Capture the cell that displays the provided text and extract its (X, Y) central coordinate. 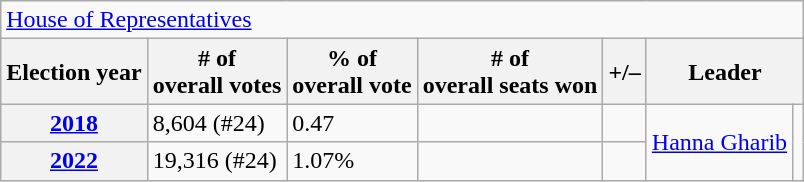
0.47 (352, 123)
Election year (74, 72)
% ofoverall vote (352, 72)
Hanna Gharib (719, 142)
House of Representatives (402, 20)
1.07% (352, 161)
# ofoverall votes (217, 72)
Leader (724, 72)
8,604 (#24) (217, 123)
2018 (74, 123)
+/– (624, 72)
2022 (74, 161)
19,316 (#24) (217, 161)
# ofoverall seats won (510, 72)
